From the cell containing the given text, extract its center point as [x, y] coordinate. 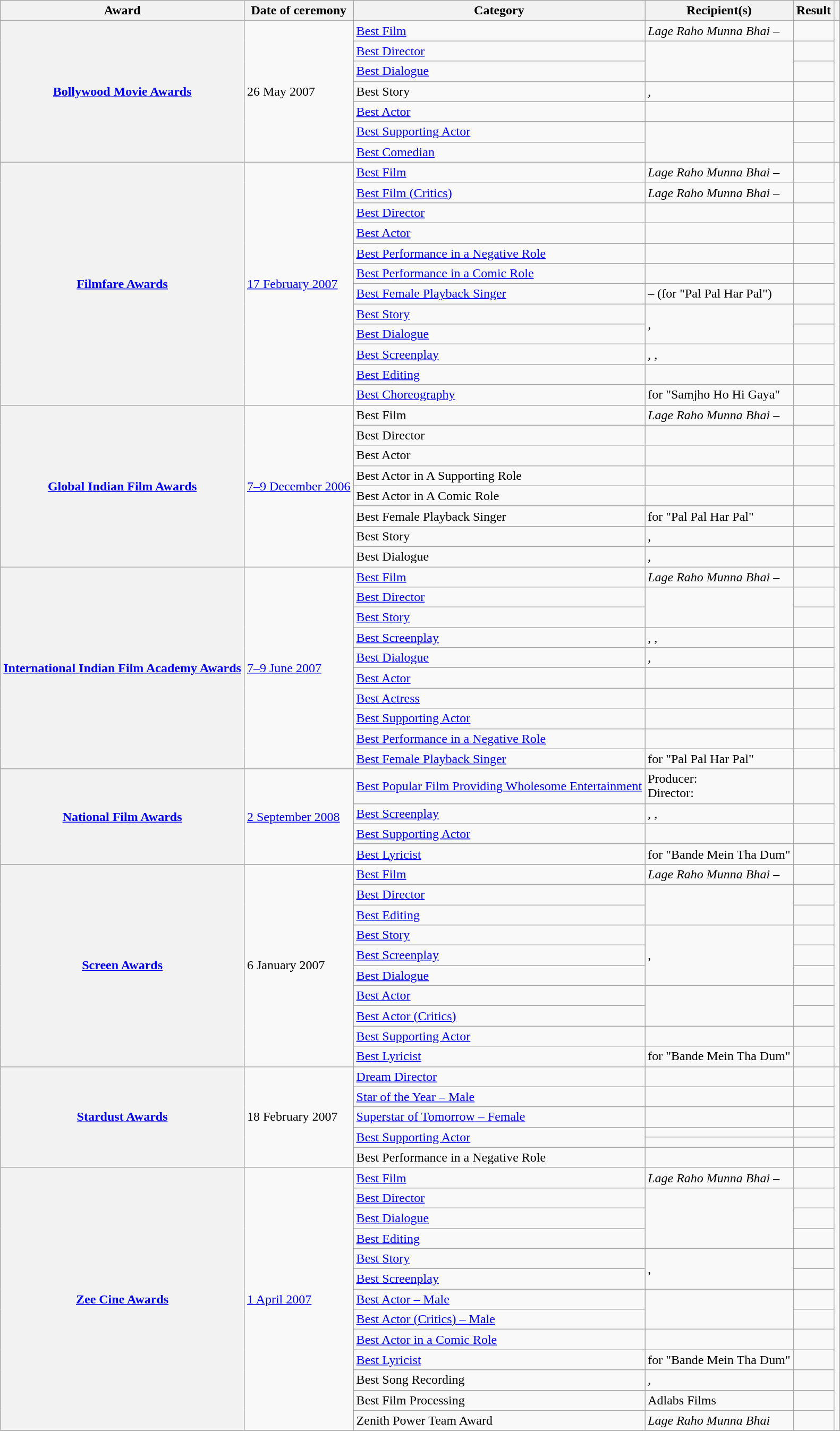
Best Actor in a Comic Role [499, 1340]
Best Actor in A Supporting Role [499, 476]
Best Performance in a Comic Role [499, 274]
Award [122, 11]
Best Actor in A Comic Role [499, 496]
17 February 2007 [299, 284]
for "Samjho Ho Hi Gaya" [719, 395]
Best Choreography [499, 395]
Zee Cine Awards [122, 1299]
6 January 2007 [299, 965]
Superstar of Tomorrow – Female [499, 1117]
Result [813, 11]
2 September 2008 [299, 816]
Stardust Awards [122, 1117]
– (for "Pal Pal Har Pal") [719, 294]
Best Actress [499, 698]
Dream Director [499, 1077]
Star of the Year – Male [499, 1097]
Screen Awards [122, 965]
Best Actor (Critics) [499, 1016]
Zenith Power Team Award [499, 1420]
Filmfare Awards [122, 284]
Category [499, 11]
Recipient(s) [719, 11]
26 May 2007 [299, 91]
Best Actor (Critics) – Male [499, 1319]
Best Film (Critics) [499, 192]
International Indian Film Academy Awards [122, 667]
Best Song Recording [499, 1380]
Lage Raho Munna Bhai [719, 1420]
Best Popular Film Providing Wholesome Entertainment [499, 786]
Global Indian Film Awards [122, 486]
Best Comedian [499, 152]
Adlabs Films [719, 1400]
Bollywood Movie Awards [122, 91]
Best Film Processing [499, 1400]
18 February 2007 [299, 1117]
1 April 2007 [299, 1299]
7–9 December 2006 [299, 486]
Producer: Director: [719, 786]
National Film Awards [122, 816]
Date of ceremony [299, 11]
Best Actor – Male [499, 1299]
7–9 June 2007 [299, 667]
